Capture the cell that displays the provided text and extract its [X, Y] central coordinate. 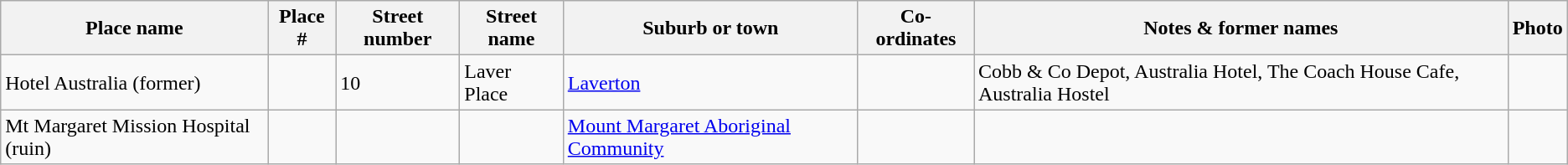
Suburb or town [710, 28]
Cobb & Co Depot, Australia Hotel, The Coach House Cafe, Australia Hostel [1240, 82]
Mount Margaret Aboriginal Community [710, 137]
Street name [511, 28]
Laverton [710, 82]
Laver Place [511, 82]
10 [398, 82]
Hotel Australia (former) [134, 82]
Place name [134, 28]
Notes & former names [1240, 28]
Place # [302, 28]
Street number [398, 28]
Photo [1538, 28]
Mt Margaret Mission Hospital (ruin) [134, 137]
Co-ordinates [916, 28]
